From the cell containing the given text, extract its center point as [x, y] coordinate. 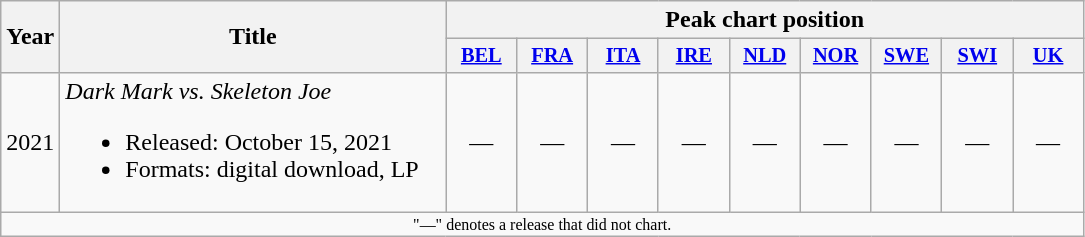
"—" denotes a release that did not chart. [542, 225]
ITA [624, 56]
Peak chart position [765, 20]
Title [253, 37]
SWE [906, 56]
Dark Mark vs. Skeleton JoeReleased: October 15, 2021Formats: digital download, LP [253, 142]
NLD [764, 56]
Year [30, 37]
BEL [482, 56]
NOR [836, 56]
IRE [694, 56]
FRA [552, 56]
UK [1048, 56]
SWI [978, 56]
2021 [30, 142]
